Provide the [x, y] coordinate of the cell's center where the given text is located.  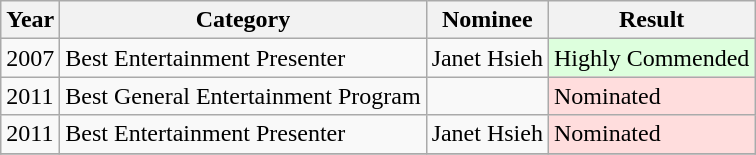
Result [651, 20]
2007 [30, 58]
Nominee [487, 20]
Highly Commended [651, 58]
Best General Entertainment Program [243, 96]
Category [243, 20]
Year [30, 20]
